Output the (x, y) coordinate of the center of the cell containing the given text.  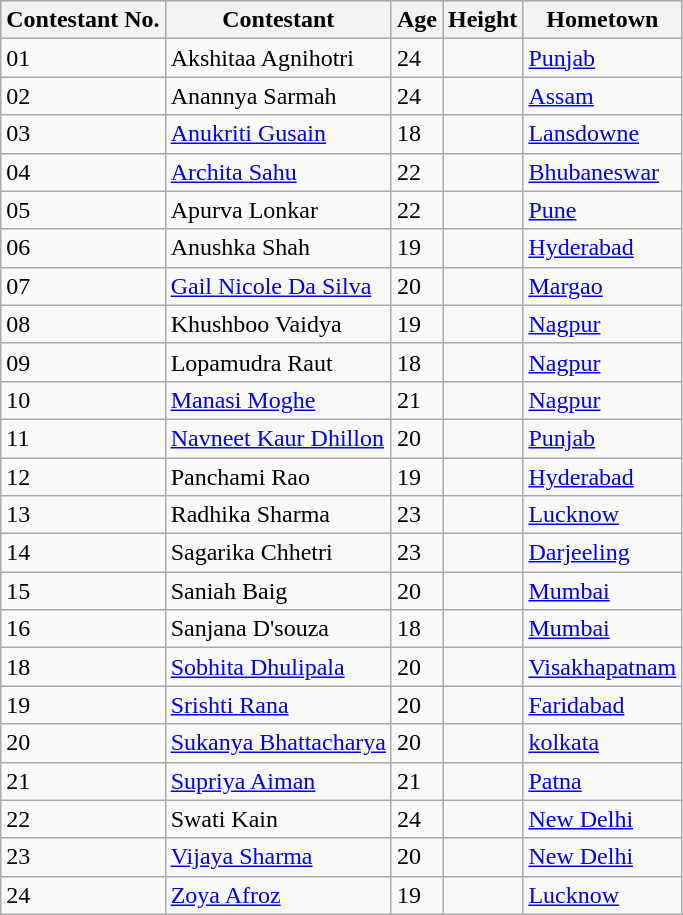
Patna (602, 781)
Anannya Sarmah (278, 96)
Sukanya Bhattacharya (278, 743)
Archita Sahu (278, 172)
Faridabad (602, 705)
09 (83, 362)
Gail Nicole Da Silva (278, 286)
11 (83, 438)
Contestant (278, 20)
Apurva Lonkar (278, 210)
05 (83, 210)
Age (416, 20)
Anukriti Gusain (278, 134)
Sobhita Dhulipala (278, 667)
07 (83, 286)
Visakhapatnam (602, 667)
Srishti Rana (278, 705)
14 (83, 553)
Height (482, 20)
08 (83, 324)
Margao (602, 286)
15 (83, 591)
Vijaya Sharma (278, 857)
Khushboo Vaidya (278, 324)
06 (83, 248)
Radhika Sharma (278, 515)
Contestant No. (83, 20)
16 (83, 629)
02 (83, 96)
Assam (602, 96)
Lansdowne (602, 134)
Akshitaa Agnihotri (278, 58)
Sanjana D'souza (278, 629)
Darjeeling (602, 553)
04 (83, 172)
10 (83, 400)
Lopamudra Raut (278, 362)
13 (83, 515)
12 (83, 477)
kolkata (602, 743)
Hometown (602, 20)
Navneet Kaur Dhillon (278, 438)
Sagarika Chhetri (278, 553)
Anushka Shah (278, 248)
03 (83, 134)
Pune (602, 210)
Bhubaneswar (602, 172)
Zoya Afroz (278, 895)
Manasi Moghe (278, 400)
Swati Kain (278, 819)
Panchami Rao (278, 477)
Saniah Baig (278, 591)
01 (83, 58)
Supriya Aiman (278, 781)
